From the cell containing the given text, extract its center point as (x, y) coordinate. 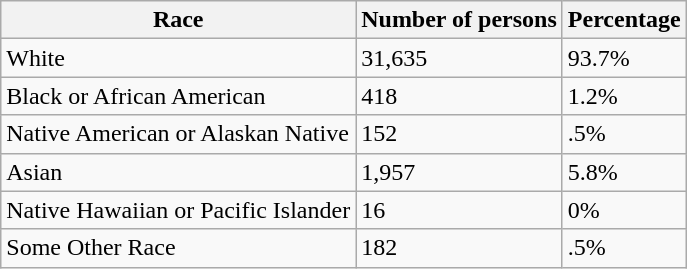
418 (460, 96)
0% (624, 210)
Black or African American (178, 96)
Native Hawaiian or Pacific Islander (178, 210)
16 (460, 210)
Asian (178, 172)
Number of persons (460, 20)
1.2% (624, 96)
182 (460, 248)
Percentage (624, 20)
1,957 (460, 172)
Some Other Race (178, 248)
Race (178, 20)
152 (460, 134)
31,635 (460, 58)
White (178, 58)
Native American or Alaskan Native (178, 134)
5.8% (624, 172)
93.7% (624, 58)
